For the text-containing cell, return its midpoint in (X, Y) coordinate format. 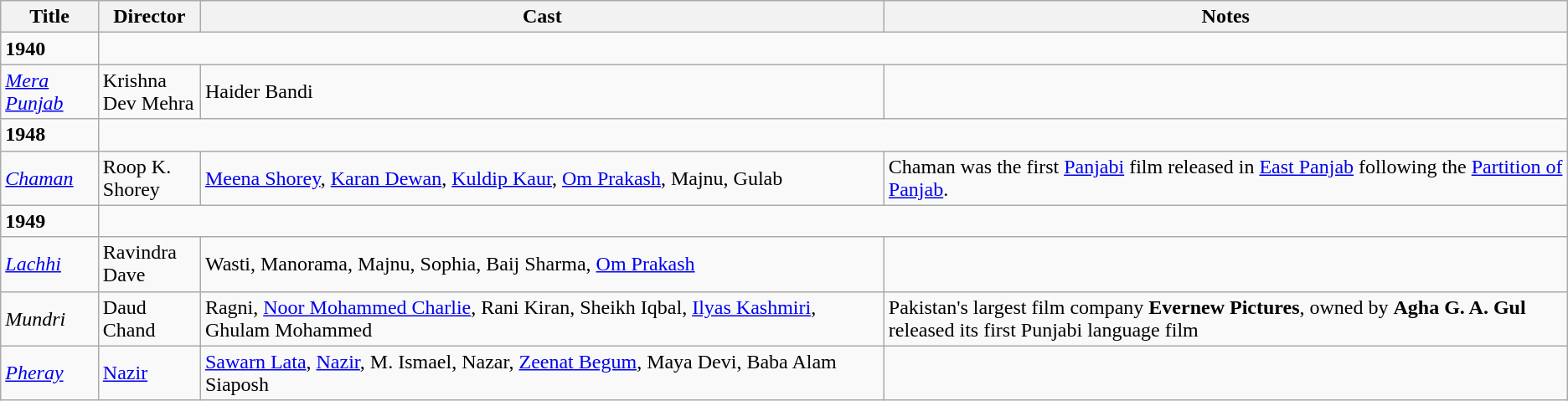
Roop K. Shorey (149, 177)
1940 (50, 49)
Cast (542, 17)
Mera Punjab (50, 92)
Lachhi (50, 265)
Nazir (149, 373)
1949 (50, 221)
Sawarn Lata, Nazir, M. Ismael, Nazar, Zeenat Begum, Maya Devi, Baba Alam Siaposh (542, 373)
Haider Bandi (542, 92)
Director (149, 17)
Ragni, Noor Mohammed Charlie, Rani Kiran, Sheikh Iqbal, Ilyas Kashmiri, Ghulam Mohammed (542, 318)
Chaman (50, 177)
Notes (1225, 17)
Daud Chand (149, 318)
Mundri (50, 318)
Title (50, 17)
Meena Shorey, Karan Dewan, Kuldip Kaur, Om Prakash, Majnu, Gulab (542, 177)
Pheray (50, 373)
Ravindra Dave (149, 265)
1948 (50, 135)
Pakistan's largest film company Evernew Pictures, owned by Agha G. A. Gul released its first Punjabi language film (1225, 318)
Krishna Dev Mehra (149, 92)
Wasti, Manorama, Majnu, Sophia, Baij Sharma, Om Prakash (542, 265)
Chaman was the first Panjabi film released in East Panjab following the Partition of Panjab. (1225, 177)
